Pinpoint the cell where the given text exists, returning its [x, y] midpoint coordinate. 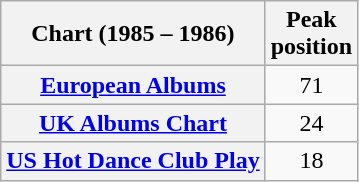
US Hot Dance Club Play [133, 161]
18 [311, 161]
Chart (1985 – 1986) [133, 34]
Peakposition [311, 34]
European Albums [133, 85]
71 [311, 85]
24 [311, 123]
UK Albums Chart [133, 123]
